Scan for the cell matching the given text and deliver its (X, Y) coordinate at center. 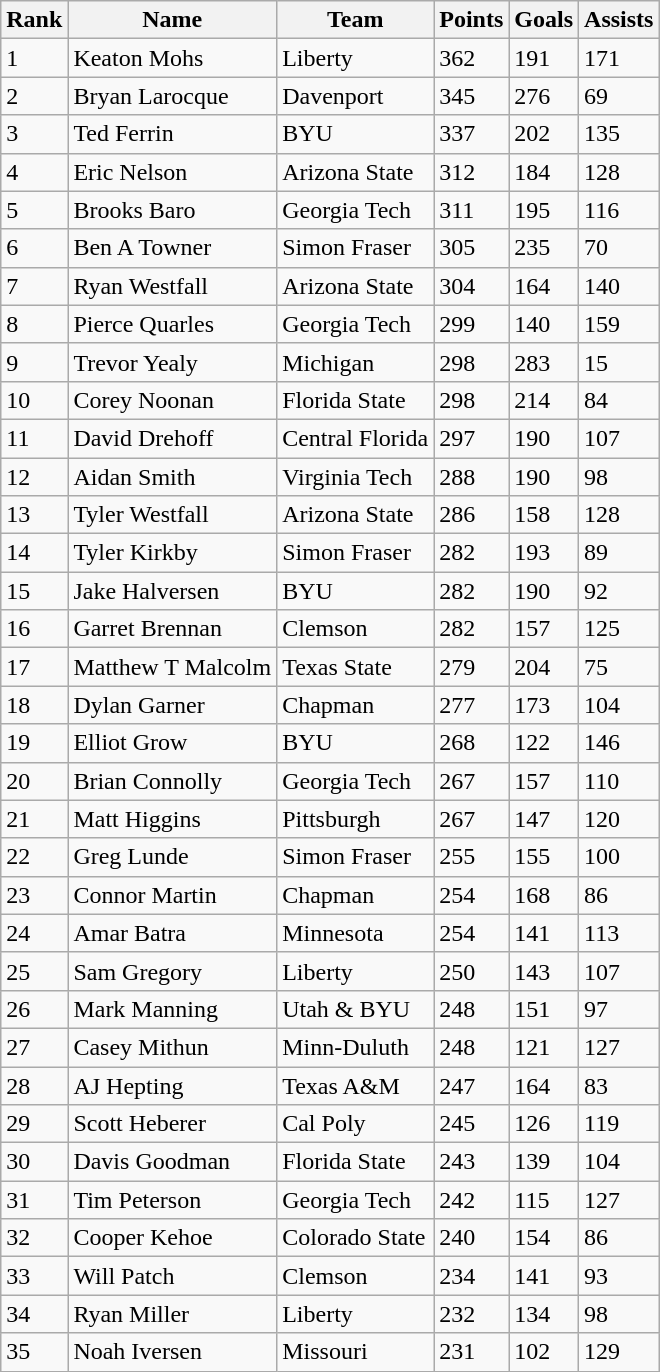
268 (472, 743)
168 (544, 895)
Elliot Grow (172, 743)
Virginia Tech (356, 477)
283 (544, 362)
202 (544, 134)
110 (619, 781)
195 (544, 210)
Scott Heberer (172, 1124)
23 (34, 895)
Matt Higgins (172, 819)
277 (472, 705)
84 (619, 400)
5 (34, 210)
Aidan Smith (172, 477)
121 (544, 1047)
75 (619, 667)
Greg Lunde (172, 857)
11 (34, 438)
69 (619, 96)
18 (34, 705)
184 (544, 172)
113 (619, 933)
304 (472, 286)
10 (34, 400)
102 (544, 1352)
126 (544, 1124)
Ryan Miller (172, 1314)
19 (34, 743)
Michigan (356, 362)
29 (34, 1124)
119 (619, 1124)
28 (34, 1085)
297 (472, 438)
250 (472, 971)
83 (619, 1085)
8 (34, 324)
12 (34, 477)
286 (472, 515)
Corey Noonan (172, 400)
14 (34, 553)
135 (619, 134)
122 (544, 743)
Casey Mithun (172, 1047)
362 (472, 58)
193 (544, 553)
26 (34, 1009)
Keaton Mohs (172, 58)
Amar Batra (172, 933)
89 (619, 553)
31 (34, 1200)
Missouri (356, 1352)
Mark Manning (172, 1009)
234 (472, 1276)
Utah & BYU (356, 1009)
Davenport (356, 96)
129 (619, 1352)
311 (472, 210)
Goals (544, 20)
4 (34, 172)
Ryan Westfall (172, 286)
Sam Gregory (172, 971)
231 (472, 1352)
Minn-Duluth (356, 1047)
245 (472, 1124)
Name (172, 20)
Central Florida (356, 438)
139 (544, 1162)
Tyler Westfall (172, 515)
191 (544, 58)
279 (472, 667)
20 (34, 781)
Connor Martin (172, 895)
255 (472, 857)
9 (34, 362)
337 (472, 134)
147 (544, 819)
243 (472, 1162)
33 (34, 1276)
299 (472, 324)
173 (544, 705)
159 (619, 324)
25 (34, 971)
204 (544, 667)
Minnesota (356, 933)
Brooks Baro (172, 210)
Davis Goodman (172, 1162)
24 (34, 933)
Tim Peterson (172, 1200)
Matthew T Malcolm (172, 667)
David Drehoff (172, 438)
32 (34, 1238)
Cal Poly (356, 1124)
13 (34, 515)
Pierce Quarles (172, 324)
247 (472, 1085)
AJ Hepting (172, 1085)
Will Patch (172, 1276)
21 (34, 819)
2 (34, 96)
35 (34, 1352)
Trevor Yealy (172, 362)
120 (619, 819)
154 (544, 1238)
22 (34, 857)
97 (619, 1009)
158 (544, 515)
27 (34, 1047)
Noah Iversen (172, 1352)
116 (619, 210)
Tyler Kirkby (172, 553)
3 (34, 134)
30 (34, 1162)
Ben A Towner (172, 248)
Bryan Larocque (172, 96)
1 (34, 58)
Cooper Kehoe (172, 1238)
Assists (619, 20)
171 (619, 58)
6 (34, 248)
155 (544, 857)
235 (544, 248)
Team (356, 20)
Texas State (356, 667)
100 (619, 857)
305 (472, 248)
232 (472, 1314)
Brian Connolly (172, 781)
Points (472, 20)
92 (619, 591)
34 (34, 1314)
Colorado State (356, 1238)
70 (619, 248)
240 (472, 1238)
Garret Brennan (172, 629)
Ted Ferrin (172, 134)
288 (472, 477)
Jake Halversen (172, 591)
Eric Nelson (172, 172)
312 (472, 172)
151 (544, 1009)
146 (619, 743)
7 (34, 286)
345 (472, 96)
276 (544, 96)
93 (619, 1276)
214 (544, 400)
16 (34, 629)
Texas A&M (356, 1085)
Rank (34, 20)
Pittsburgh (356, 819)
Dylan Garner (172, 705)
242 (472, 1200)
125 (619, 629)
115 (544, 1200)
143 (544, 971)
134 (544, 1314)
17 (34, 667)
